Return [X, Y] of the center of cell containing provided text 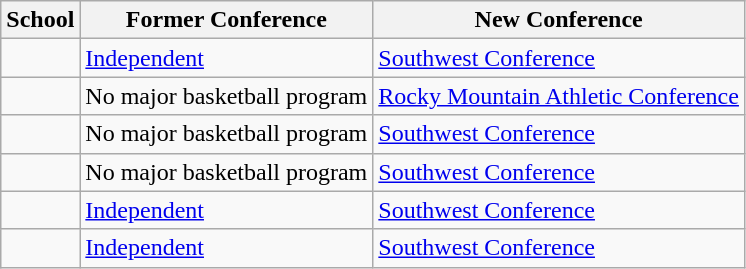
New Conference [559, 20]
Rocky Mountain Athletic Conference [559, 96]
School [40, 20]
Former Conference [226, 20]
